Find where the given text appears and provide that cell's center as (X, Y) coordinate. 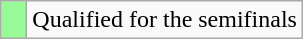
Qualified for the semifinals (165, 20)
